From the cell containing the given text, extract its center point as [x, y] coordinate. 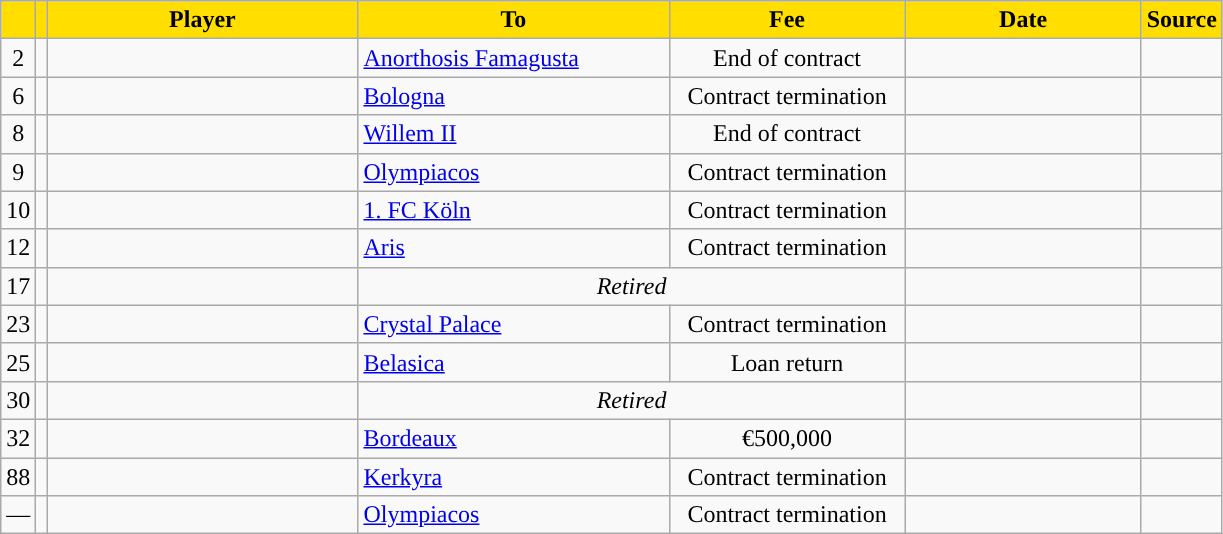
Willem II [514, 134]
Belasica [514, 362]
Bordeaux [514, 438]
1. FC Köln [514, 210]
Aris [514, 248]
Date [1023, 20]
Crystal Palace [514, 324]
Kerkyra [514, 477]
10 [18, 210]
Bologna [514, 96]
17 [18, 286]
Loan return [787, 362]
Anorthosis Famagusta [514, 58]
6 [18, 96]
88 [18, 477]
2 [18, 58]
€500,000 [787, 438]
Player [202, 20]
— [18, 515]
23 [18, 324]
32 [18, 438]
25 [18, 362]
9 [18, 172]
To [514, 20]
12 [18, 248]
Source [1182, 20]
Fee [787, 20]
30 [18, 400]
8 [18, 134]
